Return (X, Y) of the center of cell containing provided text 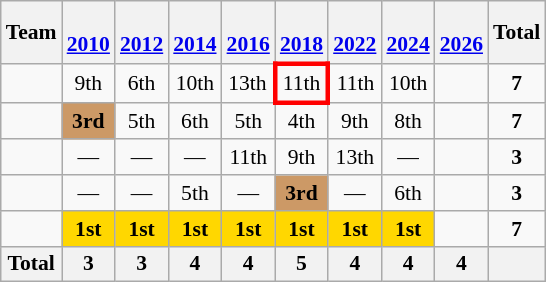
2014 (194, 32)
2016 (248, 32)
2012 (142, 32)
Team (32, 32)
2026 (462, 32)
4th (302, 120)
8th (408, 120)
2022 (354, 32)
5 (302, 264)
2024 (408, 32)
2018 (302, 32)
2010 (88, 32)
